Search for the cell housing the specified text and yield its (x, y) center coordinate. 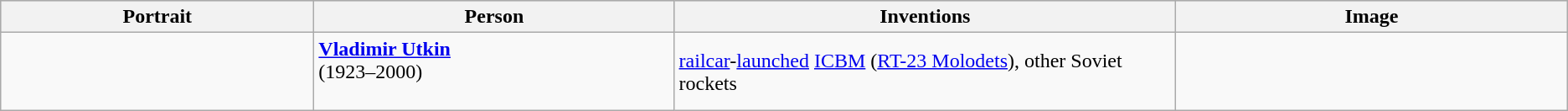
Portrait (157, 17)
Inventions (925, 17)
Person (494, 17)
Image (1372, 17)
Vladimir Utkin(1923–2000) (494, 71)
railcar-launched ICBM (RT-23 Molodets), other Soviet rockets (925, 71)
